Determine the (X, Y) coordinate at the center of the cell enclosing the given text.  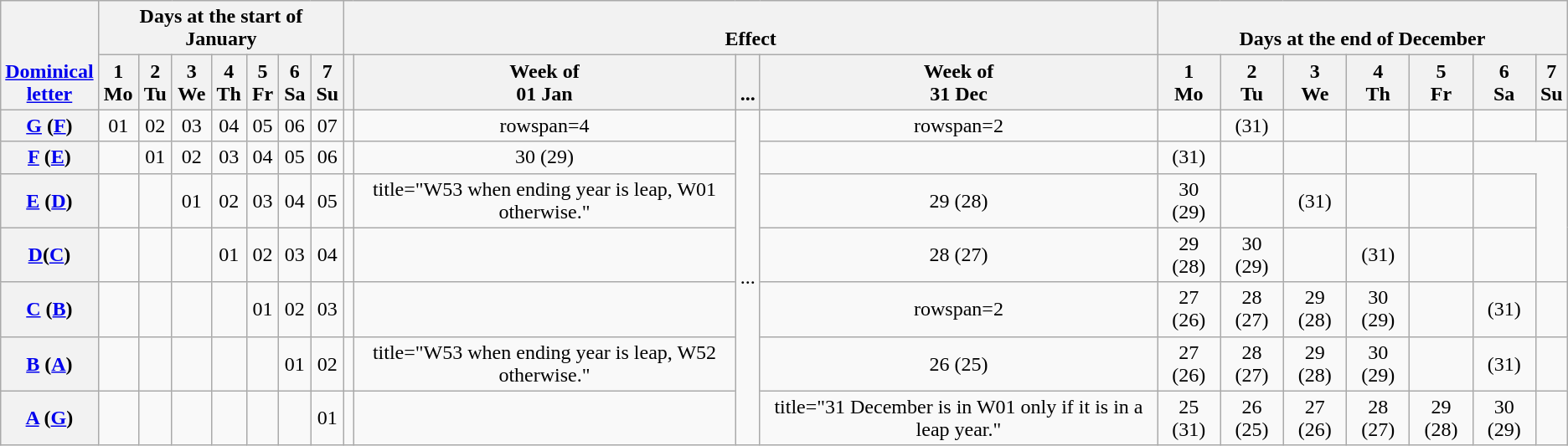
title="31 December is in W01 only if it is in a leap year." (958, 418)
Week of01 Jan (544, 82)
Days at the start of January (221, 28)
Week of31 Dec (958, 82)
title="W53 when ending year is leap, W01 otherwise." (544, 201)
07 (328, 126)
Effect (750, 28)
Days at the end of December (1363, 28)
title="W53 when ending year is leap, W52 otherwise." (544, 363)
rowspan=4 (544, 126)
G (F) (49, 126)
25 (31) (1189, 418)
B (A) (49, 363)
E (D) (49, 201)
C (B) (49, 310)
Dominical letter (49, 55)
D(C) (49, 254)
F (E) (49, 157)
A (G) (49, 418)
